Extract the (x, y) coordinate from the center of the cell holding the provided text.  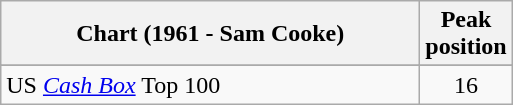
US Cash Box Top 100 (210, 85)
Chart (1961 - Sam Cooke) (210, 34)
16 (466, 85)
Peakposition (466, 34)
